Determine the (X, Y) coordinate at the center of the cell enclosing the given text.  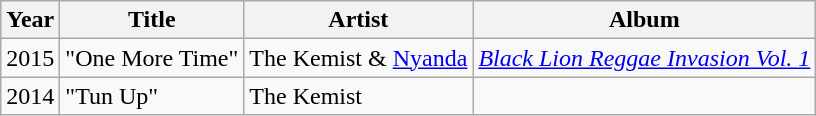
Black Lion Reggae Invasion Vol. 1 (644, 58)
The Kemist & Nyanda (358, 58)
"Tun Up" (152, 96)
The Kemist (358, 96)
"One More Time" (152, 58)
Title (152, 20)
Album (644, 20)
Artist (358, 20)
Year (30, 20)
2014 (30, 96)
2015 (30, 58)
